Return the [x, y] coordinate for the center point of the cell that contains the specified text.  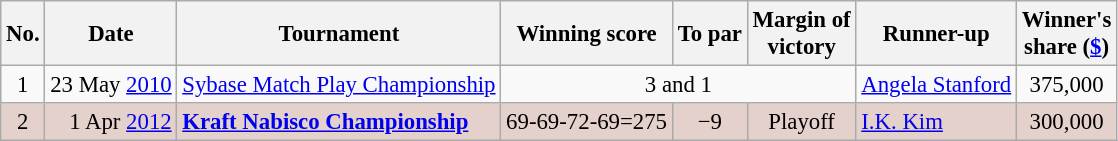
No. [23, 34]
300,000 [1067, 122]
To par [710, 34]
Tournament [339, 34]
Sybase Match Play Championship [339, 85]
3 and 1 [678, 85]
1 Apr 2012 [111, 122]
Runner-up [936, 34]
Winning score [587, 34]
Angela Stanford [936, 85]
375,000 [1067, 85]
Kraft Nabisco Championship [339, 122]
Margin ofvictory [802, 34]
−9 [710, 122]
Playoff [802, 122]
1 [23, 85]
Winner'sshare ($) [1067, 34]
I.K. Kim [936, 122]
69-69-72-69=275 [587, 122]
Date [111, 34]
2 [23, 122]
23 May 2010 [111, 85]
